Return [x, y] of the center of cell containing provided text 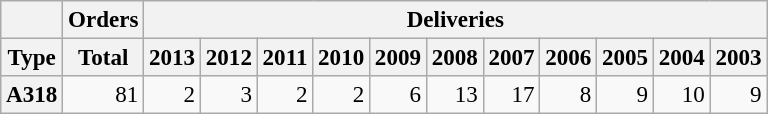
2012 [228, 58]
2007 [512, 58]
Type [32, 58]
2011 [285, 58]
Total [104, 58]
2010 [342, 58]
6 [398, 95]
8 [568, 95]
2013 [172, 58]
2005 [626, 58]
2006 [568, 58]
Deliveries [456, 20]
2003 [738, 58]
2009 [398, 58]
3 [228, 95]
13 [454, 95]
Orders [104, 20]
81 [104, 95]
2004 [682, 58]
17 [512, 95]
10 [682, 95]
A318 [32, 95]
2008 [454, 58]
